Return the [X, Y] coordinate for the center point of the cell that contains the specified text.  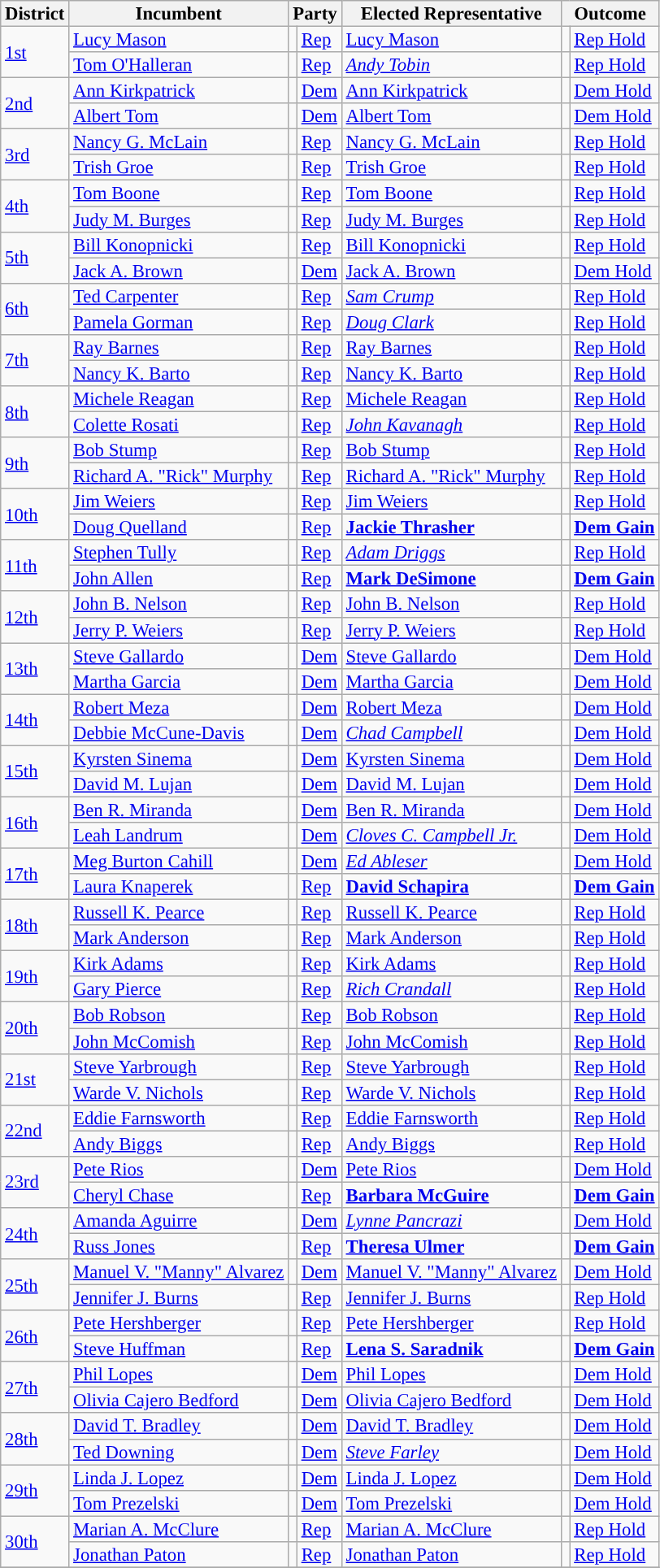
Mark DeSimone [451, 579]
28th [35, 1439]
John Allen [179, 579]
10th [35, 514]
5th [35, 257]
Steve Huffman [179, 1349]
16th [35, 823]
Elected Representative [451, 14]
Colette Rosati [179, 424]
22nd [35, 1130]
7th [35, 361]
District [35, 14]
Sam Crump [451, 296]
2nd [35, 104]
Leah Landrum [179, 836]
John Kavanagh [451, 424]
Rich Crandall [451, 990]
Meg Burton Cahill [179, 862]
8th [35, 411]
Adam Driggs [451, 553]
26th [35, 1336]
Amanda Aguirre [179, 1221]
27th [35, 1387]
Steve Farley [451, 1452]
Barbara McGuire [451, 1195]
25th [35, 1284]
Doug Clark [451, 322]
21st [35, 1079]
29th [35, 1491]
13th [35, 668]
15th [35, 771]
4th [35, 206]
Lynne Pancrazi [451, 1221]
Stephen Tully [179, 553]
1st [35, 52]
Ed Ableser [451, 862]
Andy Tobin [451, 65]
Chad Campbell [451, 733]
30th [35, 1541]
Russ Jones [179, 1246]
Outcome [610, 14]
18th [35, 925]
Cheryl Chase [179, 1195]
20th [35, 1027]
17th [35, 875]
David Schapira [451, 887]
3rd [35, 154]
Lena S. Saradnik [451, 1349]
Gary Pierce [179, 990]
Incumbent [179, 14]
11th [35, 566]
Jackie Thrasher [451, 528]
Cloves C. Campbell Jr. [451, 836]
Laura Knaperek [179, 887]
19th [35, 977]
Debbie McCune-Davis [179, 733]
Theresa Ulmer [451, 1246]
Pamela Gorman [179, 322]
14th [35, 720]
Party [315, 14]
23rd [35, 1182]
24th [35, 1234]
9th [35, 463]
6th [35, 309]
Tom O'Halleran [179, 65]
Ted Carpenter [179, 296]
Doug Quelland [179, 528]
12th [35, 618]
Ted Downing [179, 1452]
